Search for the cell housing the specified text and yield its [x, y] center coordinate. 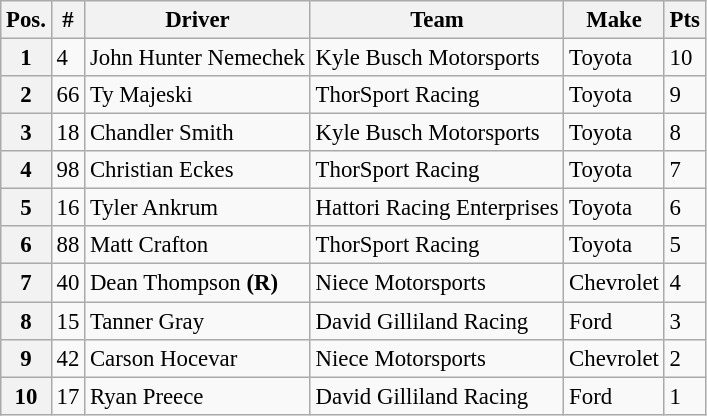
98 [68, 170]
Team [437, 20]
Tyler Ankrum [198, 208]
15 [68, 321]
Christian Eckes [198, 170]
Ryan Preece [198, 396]
Matt Crafton [198, 245]
Chandler Smith [198, 133]
66 [68, 95]
# [68, 20]
40 [68, 283]
Pts [684, 20]
16 [68, 208]
John Hunter Nemechek [198, 58]
17 [68, 396]
42 [68, 358]
Pos. [26, 20]
Driver [198, 20]
88 [68, 245]
Tanner Gray [198, 321]
Dean Thompson (R) [198, 283]
Make [614, 20]
Carson Hocevar [198, 358]
18 [68, 133]
Ty Majeski [198, 95]
Hattori Racing Enterprises [437, 208]
